Provide the (x, y) coordinate of the cell's center where the given text is located.  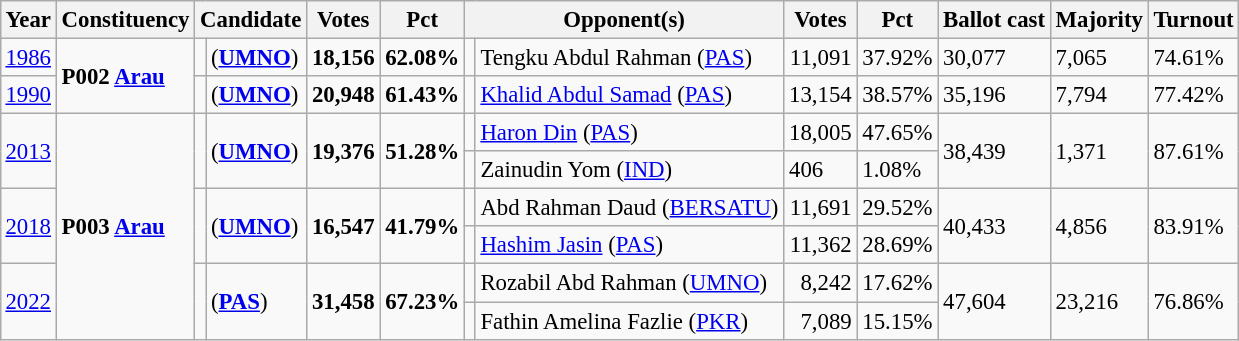
(PAS) (256, 302)
1990 (28, 95)
38,439 (994, 152)
41.79% (422, 226)
47.65% (898, 133)
31,458 (344, 302)
47,604 (994, 302)
18,005 (820, 133)
Candidate (251, 20)
P003 Arau (125, 227)
Tengku Abdul Rahman (PAS) (630, 57)
35,196 (994, 95)
1986 (28, 57)
8,242 (820, 283)
Majority (1099, 20)
30,077 (994, 57)
19,376 (344, 152)
2018 (28, 226)
Turnout (1194, 20)
2013 (28, 152)
28.69% (898, 245)
Year (28, 20)
17.62% (898, 283)
67.23% (422, 302)
7,065 (1099, 57)
406 (820, 170)
18,156 (344, 57)
74.61% (1194, 57)
37.92% (898, 57)
29.52% (898, 208)
Haron Din (PAS) (630, 133)
11,091 (820, 57)
7,089 (820, 321)
83.91% (1194, 226)
Constituency (125, 20)
76.86% (1194, 302)
Zainudin Yom (IND) (630, 170)
1,371 (1099, 152)
61.43% (422, 95)
62.08% (422, 57)
15.15% (898, 321)
2022 (28, 302)
20,948 (344, 95)
87.61% (1194, 152)
Khalid Abdul Samad (PAS) (630, 95)
16,547 (344, 226)
1.08% (898, 170)
51.28% (422, 152)
77.42% (1194, 95)
Fathin Amelina Fazlie (PKR) (630, 321)
11,691 (820, 208)
7,794 (1099, 95)
4,856 (1099, 226)
P002 Arau (125, 76)
Abd Rahman Daud (BERSATU) (630, 208)
Ballot cast (994, 20)
Rozabil Abd Rahman (UMNO) (630, 283)
11,362 (820, 245)
23,216 (1099, 302)
Hashim Jasin (PAS) (630, 245)
13,154 (820, 95)
40,433 (994, 226)
Opponent(s) (624, 20)
38.57% (898, 95)
